Search for the cell housing the specified text and yield its (X, Y) center coordinate. 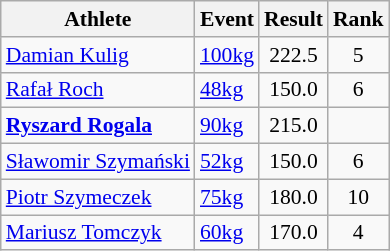
Result (294, 19)
90kg (227, 126)
Rank (358, 19)
Athlete (98, 19)
100kg (227, 55)
180.0 (294, 197)
52kg (227, 162)
48kg (227, 90)
Rafał Roch (98, 90)
Ryszard Rogala (98, 126)
Damian Kulig (98, 55)
4 (358, 233)
215.0 (294, 126)
222.5 (294, 55)
5 (358, 55)
Piotr Szymeczek (98, 197)
170.0 (294, 233)
75kg (227, 197)
Mariusz Tomczyk (98, 233)
60kg (227, 233)
Sławomir Szymański (98, 162)
10 (358, 197)
Event (227, 19)
